Extract the (X, Y) coordinate from the center of the cell holding the provided text.  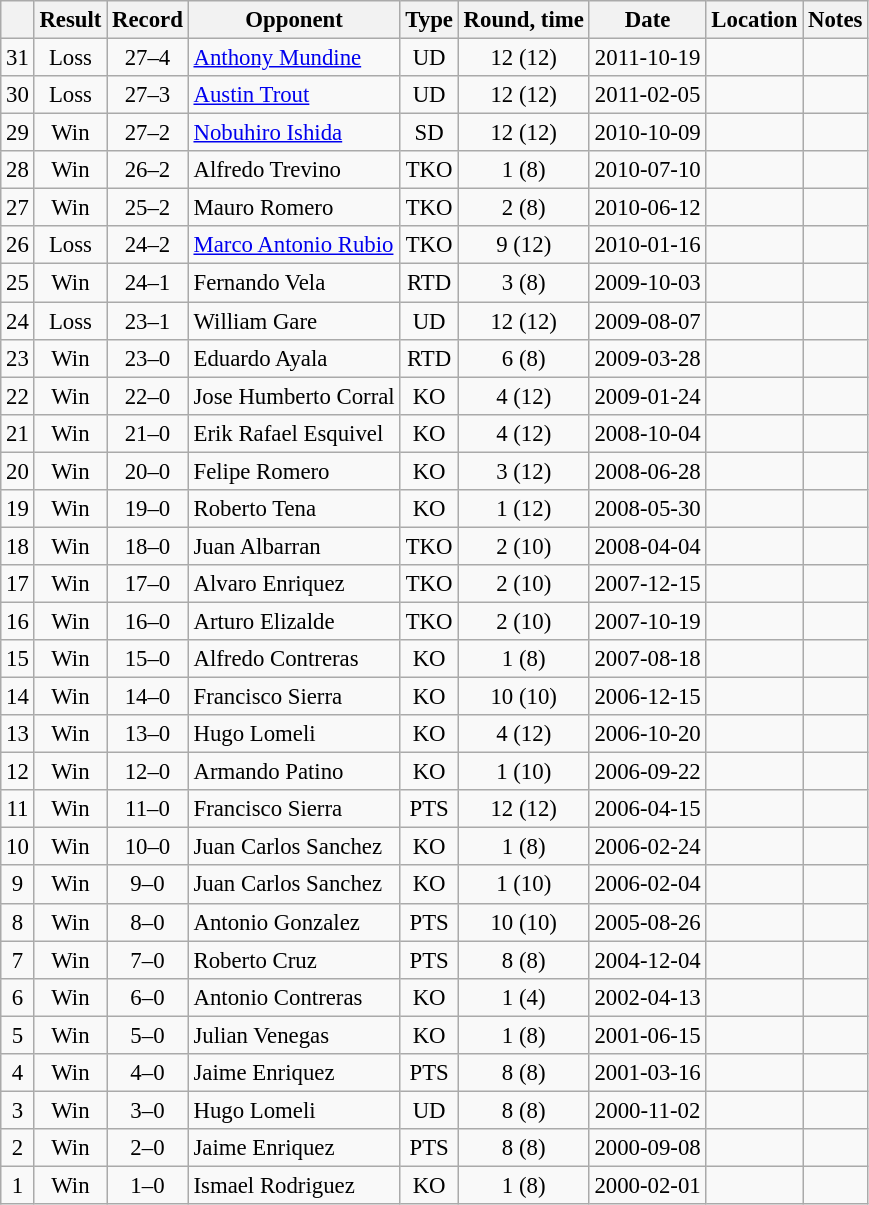
2000-09-08 (648, 1148)
30 (18, 95)
2006-02-04 (648, 885)
2007-08-18 (648, 659)
15 (18, 659)
7 (18, 960)
Eduardo Ayala (294, 358)
14–0 (148, 697)
16–0 (148, 621)
9 (12) (524, 245)
13–0 (148, 734)
23–1 (148, 321)
2006-12-15 (648, 697)
3 (8) (524, 283)
8 (18, 922)
6–0 (148, 997)
2002-04-13 (648, 997)
4 (18, 1073)
22–0 (148, 396)
17–0 (148, 584)
6 (8) (524, 358)
23 (18, 358)
Jose Humberto Corral (294, 396)
1 (12) (524, 509)
2001-06-15 (648, 1035)
1–0 (148, 1185)
2006-04-15 (648, 809)
9–0 (148, 885)
11 (18, 809)
2009-01-24 (648, 396)
5–0 (148, 1035)
11–0 (148, 809)
19 (18, 509)
8–0 (148, 922)
2005-08-26 (648, 922)
Alvaro Enriquez (294, 584)
9 (18, 885)
Juan Albarran (294, 546)
2009-03-28 (648, 358)
2000-11-02 (648, 1110)
25–2 (148, 208)
Alfredo Contreras (294, 659)
27–4 (148, 58)
2 (8) (524, 208)
Location (754, 20)
6 (18, 997)
7–0 (148, 960)
2007-12-15 (648, 584)
2007-10-19 (648, 621)
Austin Trout (294, 95)
2000-02-01 (648, 1185)
Felipe Romero (294, 471)
Arturo Elizalde (294, 621)
3–0 (148, 1110)
2008-06-28 (648, 471)
31 (18, 58)
13 (18, 734)
2011-02-05 (648, 95)
2009-10-03 (648, 283)
17 (18, 584)
Notes (836, 20)
1 (4) (524, 997)
27–2 (148, 133)
2010-10-09 (648, 133)
2008-10-04 (648, 433)
27–3 (148, 95)
Date (648, 20)
19–0 (148, 509)
20 (18, 471)
SD (429, 133)
1 (18, 1185)
26–2 (148, 170)
26 (18, 245)
2010-01-16 (648, 245)
Antonio Contreras (294, 997)
Ismael Rodriguez (294, 1185)
28 (18, 170)
27 (18, 208)
Opponent (294, 20)
Armando Patino (294, 772)
Roberto Cruz (294, 960)
Anthony Mundine (294, 58)
2006-02-24 (648, 847)
2004-12-04 (648, 960)
20–0 (148, 471)
2008-04-04 (648, 546)
21–0 (148, 433)
10 (18, 847)
Erik Rafael Esquivel (294, 433)
Record (148, 20)
3 (12) (524, 471)
2010-06-12 (648, 208)
16 (18, 621)
Round, time (524, 20)
2010-07-10 (648, 170)
2–0 (148, 1148)
3 (18, 1110)
15–0 (148, 659)
2008-05-30 (648, 509)
Mauro Romero (294, 208)
18 (18, 546)
Roberto Tena (294, 509)
24–2 (148, 245)
Nobuhiro Ishida (294, 133)
2011-10-19 (648, 58)
14 (18, 697)
21 (18, 433)
Antonio Gonzalez (294, 922)
22 (18, 396)
5 (18, 1035)
William Gare (294, 321)
25 (18, 283)
12–0 (148, 772)
12 (18, 772)
2009-08-07 (648, 321)
Result (70, 20)
29 (18, 133)
18–0 (148, 546)
23–0 (148, 358)
10–0 (148, 847)
Julian Venegas (294, 1035)
Type (429, 20)
Fernando Vela (294, 283)
Alfredo Trevino (294, 170)
2 (18, 1148)
24–1 (148, 283)
Marco Antonio Rubio (294, 245)
2006-10-20 (648, 734)
24 (18, 321)
2001-03-16 (648, 1073)
4–0 (148, 1073)
2006-09-22 (648, 772)
